Extract the (X, Y) coordinate from the center of the cell holding the provided text.  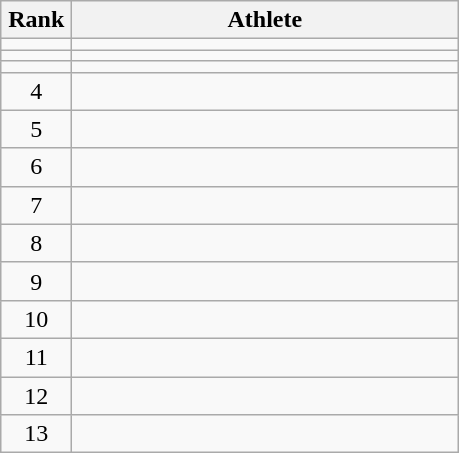
8 (36, 243)
6 (36, 167)
Rank (36, 20)
12 (36, 395)
9 (36, 281)
13 (36, 434)
5 (36, 129)
10 (36, 319)
4 (36, 91)
Athlete (265, 20)
11 (36, 357)
7 (36, 205)
